Identify which cell holds the provided text, then report its (X, Y) central coordinate. 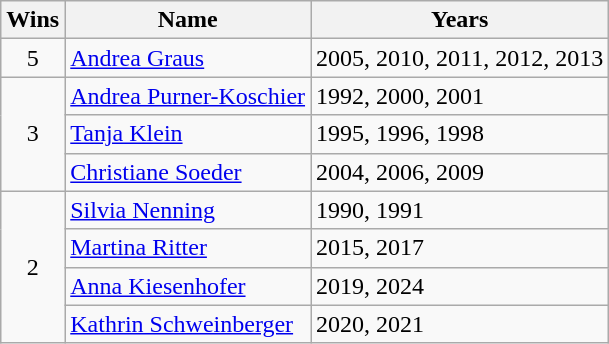
Wins (33, 20)
Kathrin Schweinberger (188, 324)
Name (188, 20)
1992, 2000, 2001 (460, 96)
2015, 2017 (460, 248)
Andrea Graus (188, 58)
Years (460, 20)
Christiane Soeder (188, 172)
Silvia Nenning (188, 210)
3 (33, 134)
Tanja Klein (188, 134)
2 (33, 267)
2004, 2006, 2009 (460, 172)
2019, 2024 (460, 286)
2005, 2010, 2011, 2012, 2013 (460, 58)
Andrea Purner-Koschier (188, 96)
5 (33, 58)
Anna Kiesenhofer (188, 286)
1995, 1996, 1998 (460, 134)
1990, 1991 (460, 210)
2020, 2021 (460, 324)
Martina Ritter (188, 248)
